Identify which cell holds the provided text, then report its [X, Y] central coordinate. 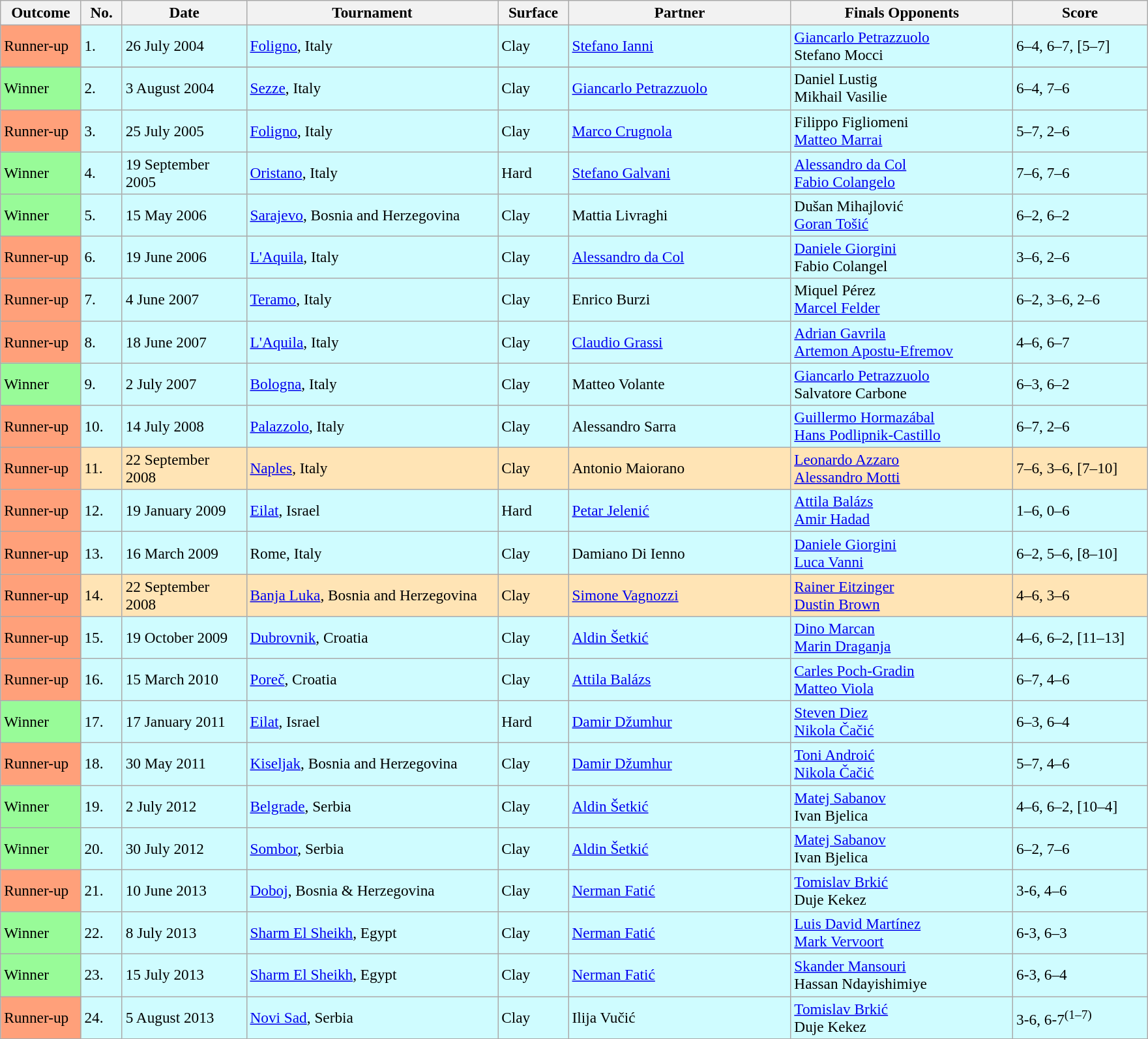
5 August 2013 [184, 1017]
Stefano Galvani [679, 172]
Finals Opponents [902, 12]
Claudio Grassi [679, 342]
2. [102, 89]
8 July 2013 [184, 932]
4 June 2007 [184, 300]
18 June 2007 [184, 342]
Alessandro Sarra [679, 426]
Guillermo Hormazábal Hans Podlipnik-Castillo [902, 426]
14 July 2008 [184, 426]
4–6, 6–7 [1080, 342]
Giancarlo Petrazzuolo [679, 89]
20. [102, 849]
Dino Marcan Marin Draganja [902, 637]
5–7, 2–6 [1080, 130]
Tournament [372, 12]
14. [102, 594]
Luis David Martínez Mark Vervoort [902, 932]
25 July 2005 [184, 130]
11. [102, 468]
Stefano Ianni [679, 46]
26 July 2004 [184, 46]
Teramo, Italy [372, 300]
4–6, 6–2, [11–13] [1080, 637]
12. [102, 511]
No. [102, 12]
Surface [533, 12]
19. [102, 806]
Giancarlo Petrazzuolo Stefano Mocci [902, 46]
6–3, 6–2 [1080, 383]
6–3, 6–4 [1080, 722]
8. [102, 342]
7. [102, 300]
Alessandro da Col [679, 257]
6–4, 6–7, [5–7] [1080, 46]
Kiseljak, Bosnia and Herzegovina [372, 764]
6–4, 7–6 [1080, 89]
Antonio Maiorano [679, 468]
17 January 2011 [184, 722]
15 May 2006 [184, 215]
5. [102, 215]
Mattia Livraghi [679, 215]
Carles Poch-Gradin Matteo Viola [902, 679]
5–7, 4–6 [1080, 764]
Daniele Giorgini Fabio Colangel [902, 257]
Sombor, Serbia [372, 849]
6-3, 6–3 [1080, 932]
Sezze, Italy [372, 89]
6–2, 6–2 [1080, 215]
Skander Mansouri Hassan Ndayishimiye [902, 975]
6–7, 4–6 [1080, 679]
Petar Jelenić [679, 511]
15 March 2010 [184, 679]
Daniele Giorgini Luca Vanni [902, 553]
3 August 2004 [184, 89]
Palazzolo, Italy [372, 426]
Matteo Volante [679, 383]
22. [102, 932]
Partner [679, 12]
21. [102, 890]
4–6, 3–6 [1080, 594]
Attila Balázs Amir Hadad [902, 511]
24. [102, 1017]
15. [102, 637]
17. [102, 722]
19 June 2006 [184, 257]
Daniel Lustig Mikhail Vasilie [902, 89]
19 October 2009 [184, 637]
Dubrovnik, Croatia [372, 637]
18. [102, 764]
Adrian Gavrila Artemon Apostu-Efremov [902, 342]
19 September 2005 [184, 172]
6–2, 7–6 [1080, 849]
3-6, 4–6 [1080, 890]
Enrico Burzi [679, 300]
Dušan Mihajlović Goran Tošić [902, 215]
Marco Crugnola [679, 130]
Simone Vagnozzi [679, 594]
6. [102, 257]
Filippo Figliomeni Matteo Marrai [902, 130]
Oristano, Italy [372, 172]
23. [102, 975]
6-3, 6–4 [1080, 975]
Alessandro da Col Fabio Colangelo [902, 172]
Novi Sad, Serbia [372, 1017]
Score [1080, 12]
6–2, 5–6, [8–10] [1080, 553]
4–6, 6–2, [10–4] [1080, 806]
Date [184, 12]
Damiano Di Ienno [679, 553]
Rome, Italy [372, 553]
2 July 2007 [184, 383]
10. [102, 426]
Giancarlo Petrazzuolo Salvatore Carbone [902, 383]
9. [102, 383]
10 June 2013 [184, 890]
30 May 2011 [184, 764]
13. [102, 553]
6–2, 3–6, 2–6 [1080, 300]
16 March 2009 [184, 553]
Naples, Italy [372, 468]
7–6, 3–6, [7–10] [1080, 468]
Outcome [40, 12]
15 July 2013 [184, 975]
3. [102, 130]
30 July 2012 [184, 849]
Ilija Vučić [679, 1017]
19 January 2009 [184, 511]
1–6, 0–6 [1080, 511]
Miquel Pérez Marcel Felder [902, 300]
Belgrade, Serbia [372, 806]
Banja Luka, Bosnia and Herzegovina [372, 594]
Sarajevo, Bosnia and Herzegovina [372, 215]
3-6, 6-7(1–7) [1080, 1017]
Bologna, Italy [372, 383]
4. [102, 172]
6–7, 2–6 [1080, 426]
Doboj, Bosnia & Herzegovina [372, 890]
7–6, 7–6 [1080, 172]
2 July 2012 [184, 806]
1. [102, 46]
Steven Diez Nikola Čačić [902, 722]
Rainer Eitzinger Dustin Brown [902, 594]
Toni Androić Nikola Čačić [902, 764]
Poreč, Croatia [372, 679]
16. [102, 679]
3–6, 2–6 [1080, 257]
Leonardo Azzaro Alessandro Motti [902, 468]
Attila Balázs [679, 679]
